Determine the (x, y) coordinate at the center of the cell enclosing the given text.  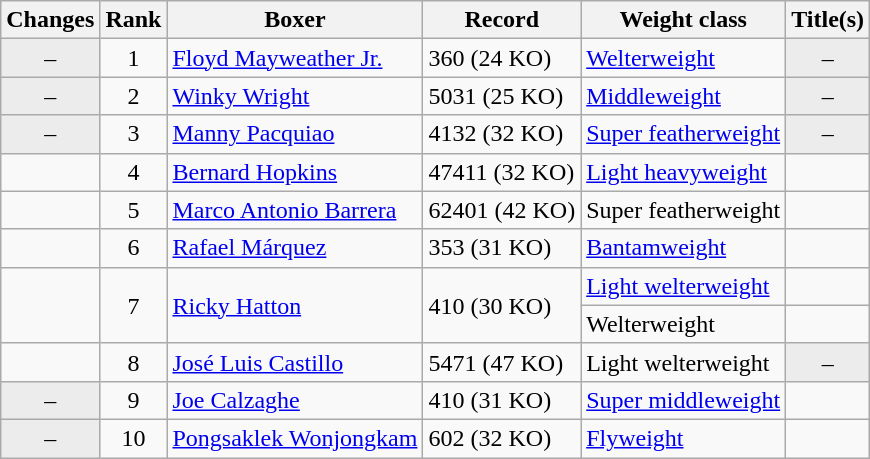
Joe Calzaghe (295, 400)
Light heavyweight (684, 172)
Changes (50, 20)
410 (31 KO) (502, 400)
4132 (32 KO) (502, 134)
Bantamweight (684, 248)
410 (30 KO) (502, 305)
Manny Pacquiao (295, 134)
6 (134, 248)
360 (24 KO) (502, 58)
3 (134, 134)
5 (134, 210)
5031 (25 KO) (502, 96)
Weight class (684, 20)
Boxer (295, 20)
Rank (134, 20)
Floyd Mayweather Jr. (295, 58)
353 (31 KO) (502, 248)
602 (32 KO) (502, 438)
Ricky Hatton (295, 305)
Bernard Hopkins (295, 172)
2 (134, 96)
62401 (42 KO) (502, 210)
Super middleweight (684, 400)
9 (134, 400)
47411 (32 KO) (502, 172)
4 (134, 172)
José Luis Castillo (295, 362)
1 (134, 58)
8 (134, 362)
7 (134, 305)
Pongsaklek Wonjongkam (295, 438)
Winky Wright (295, 96)
5471 (47 KO) (502, 362)
Rafael Márquez (295, 248)
Middleweight (684, 96)
Marco Antonio Barrera (295, 210)
Flyweight (684, 438)
Record (502, 20)
Title(s) (828, 20)
10 (134, 438)
